Return [X, Y] of the center of cell containing provided text 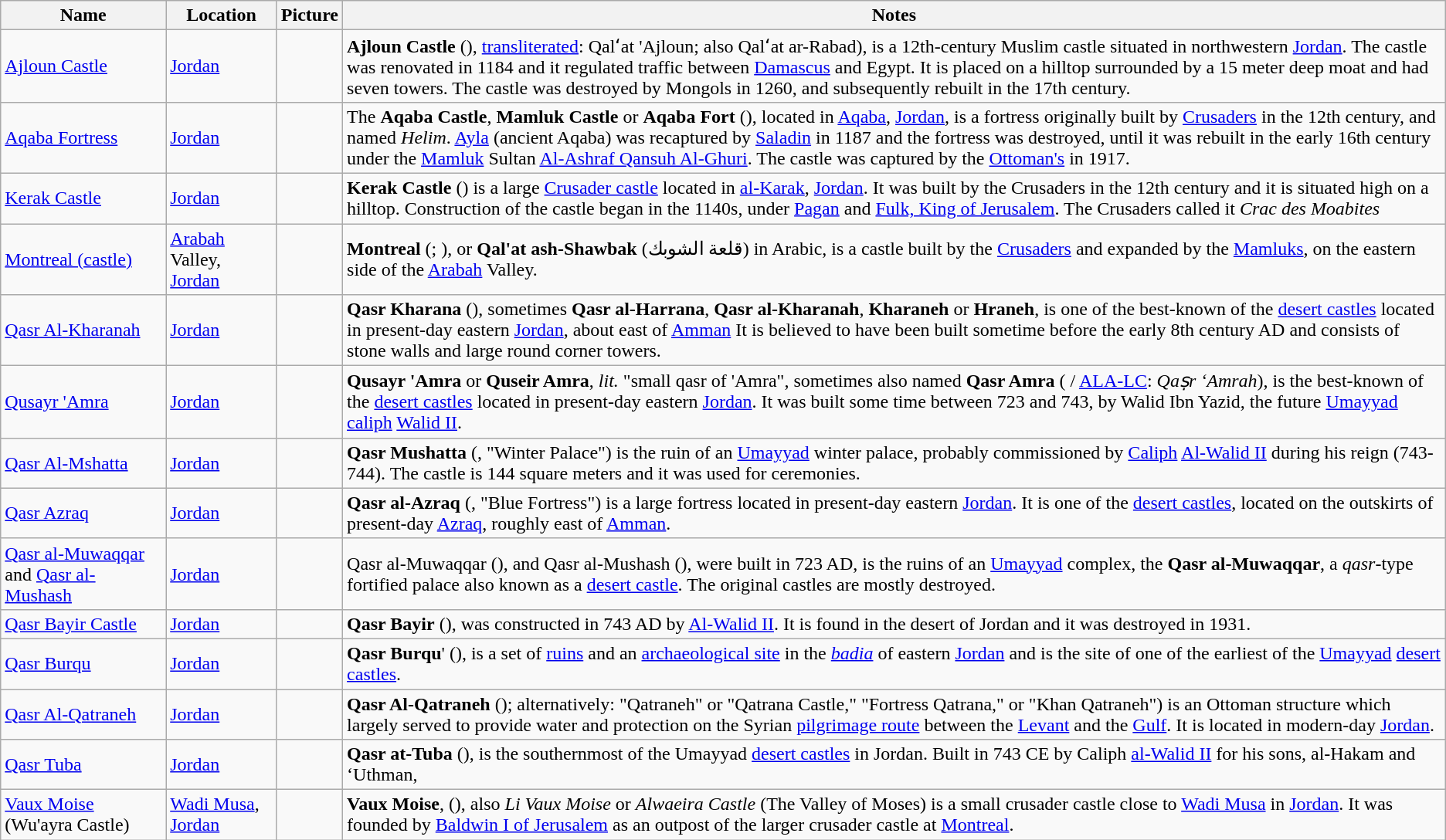
Qusayr 'Amra [83, 402]
Name [83, 15]
Arabah Valley, Jordan [222, 259]
Montreal (castle) [83, 259]
Wadi Musa, Jordan [222, 815]
Qasr al-Muwaqqar and Qasr al-Mushash [83, 574]
Notes [894, 15]
Kerak Castle [83, 198]
Aqaba Fortress [83, 137]
Picture [309, 15]
Qasr Tuba [83, 764]
Vaux Moise (Wu'ayra Castle) [83, 815]
Qasr Al-Kharanah [83, 330]
Qasr Al-Mshatta [83, 463]
Qasr Azraq [83, 513]
Qasr Burqu [83, 664]
Location [222, 15]
Qasr Bayir Castle [83, 624]
Qasr Al-Qatraneh [83, 713]
Qasr Bayir (), was constructed in 743 AD by Al-Walid II. It is found in the desert of Jordan and it was destroyed in 1931. [894, 624]
Ajloun Castle [83, 66]
